Determine the (x, y) coordinate at the center of the cell enclosing the given text.  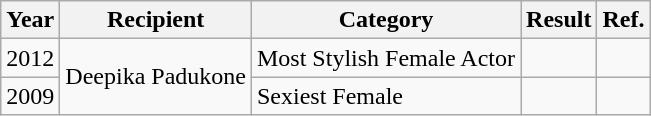
Recipient (156, 20)
Result (559, 20)
2012 (30, 58)
Ref. (624, 20)
Deepika Padukone (156, 77)
Category (386, 20)
Most Stylish Female Actor (386, 58)
2009 (30, 96)
Sexiest Female (386, 96)
Year (30, 20)
